From the cell containing the given text, extract its center point as [x, y] coordinate. 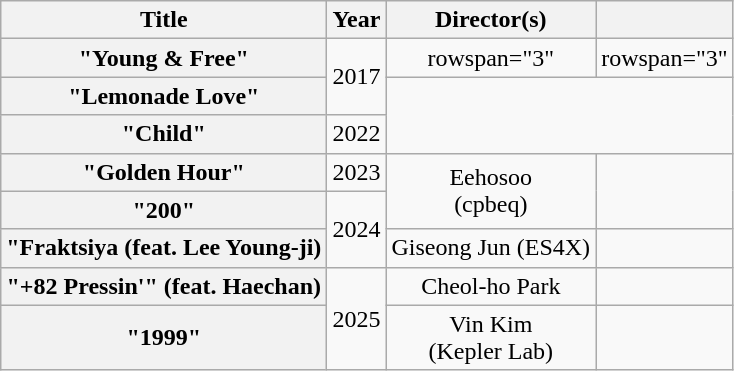
2025 [356, 318]
"Fraktsiya (feat. Lee Young-ji) [164, 248]
"+82 Pressin'" (feat. Haechan) [164, 286]
"1999" [164, 338]
"200" [164, 210]
2017 [356, 77]
Giseong Jun (ES4X) [491, 248]
"Child" [164, 134]
"Golden Hour" [164, 172]
Director(s) [491, 20]
2023 [356, 172]
2022 [356, 134]
Eehosoo(cpbeq) [491, 191]
"Lemonade Love" [164, 96]
2024 [356, 229]
"Young & Free" [164, 58]
Year [356, 20]
Vin Kim(Kepler Lab) [491, 338]
Title [164, 20]
Cheol-ho Park [491, 286]
